Capture the cell that displays the provided text and extract its (x, y) central coordinate. 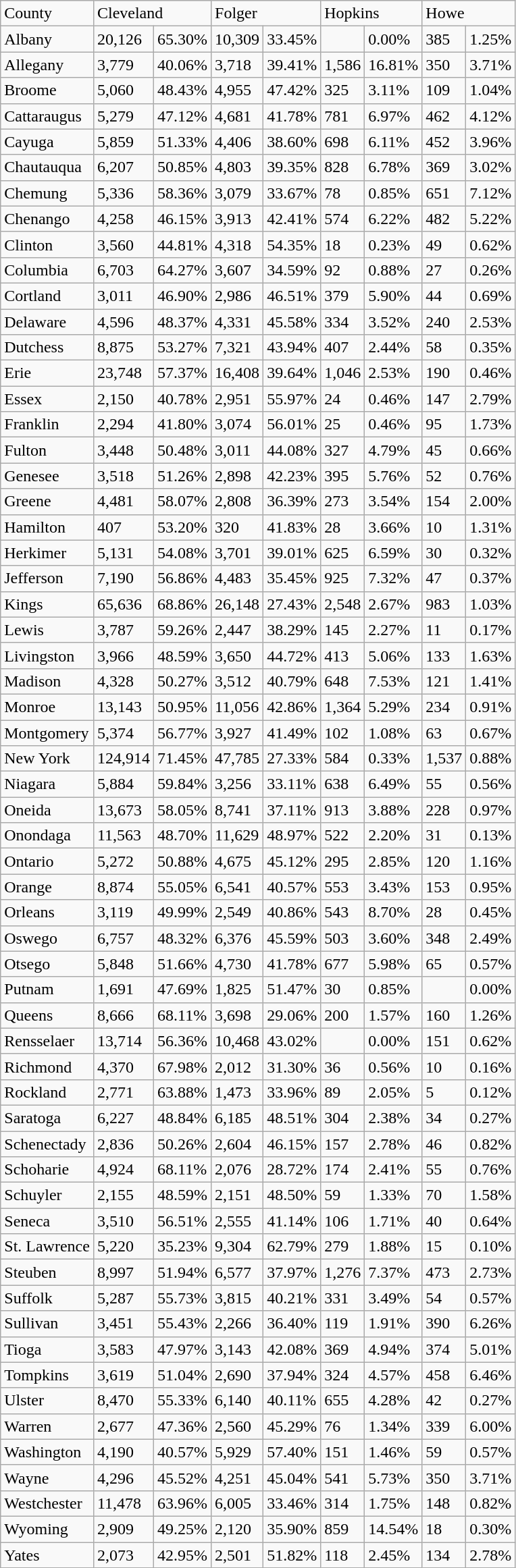
0.67% (490, 732)
Orleans (47, 913)
50.27% (182, 681)
42.95% (182, 1555)
5,374 (123, 732)
1.03% (490, 604)
23,748 (123, 373)
1,276 (343, 1272)
1.25% (490, 39)
1.34% (393, 1426)
8.70% (393, 913)
Chenango (47, 219)
6.22% (393, 219)
0.33% (393, 759)
4,803 (238, 167)
6.26% (490, 1324)
53.27% (182, 348)
1,825 (238, 990)
Kings (47, 604)
1.16% (490, 861)
3,619 (123, 1375)
0.26% (490, 270)
47.36% (182, 1426)
482 (444, 219)
46.51% (292, 296)
48.51% (292, 1118)
51.04% (182, 1375)
2,447 (238, 630)
4,483 (238, 578)
458 (444, 1375)
1,537 (444, 759)
58 (444, 348)
331 (343, 1298)
51.47% (292, 990)
Delaware (47, 322)
Warren (47, 1426)
6.97% (393, 116)
45.58% (292, 322)
39.64% (292, 373)
5,272 (123, 861)
2.00% (490, 502)
36.39% (292, 502)
40.11% (292, 1401)
7.37% (393, 1272)
4,331 (238, 322)
36 (343, 1066)
49 (444, 244)
0.95% (490, 887)
3,119 (123, 913)
63.96% (182, 1503)
1.58% (490, 1195)
Wyoming (47, 1529)
2.73% (490, 1272)
2.67% (393, 604)
3,779 (123, 65)
40.79% (292, 681)
2,155 (123, 1195)
1.26% (490, 1015)
44.08% (292, 450)
4.94% (393, 1349)
Fulton (47, 450)
51.26% (182, 476)
3.52% (393, 322)
5.22% (490, 219)
390 (444, 1324)
41.14% (292, 1221)
Westchester (47, 1503)
325 (343, 90)
0.16% (490, 1066)
Ulster (47, 1401)
15 (444, 1247)
Niagara (47, 784)
59.26% (182, 630)
6,227 (123, 1118)
8,470 (123, 1401)
3,560 (123, 244)
76 (343, 1426)
5,131 (123, 553)
462 (444, 116)
5.90% (393, 296)
63.88% (182, 1092)
3.54% (393, 502)
2,266 (238, 1324)
57.40% (292, 1452)
11,563 (123, 836)
78 (343, 193)
58.05% (182, 810)
6,376 (238, 938)
2.05% (393, 1092)
295 (343, 861)
0.23% (393, 244)
Greene (47, 502)
2,986 (238, 296)
47 (444, 578)
51.33% (182, 142)
55.97% (292, 399)
49.99% (182, 913)
4.57% (393, 1375)
2.38% (393, 1118)
Lewis (47, 630)
7.12% (490, 193)
3,927 (238, 732)
145 (343, 630)
50.48% (182, 450)
6.11% (393, 142)
1.73% (490, 425)
95 (444, 425)
45.59% (292, 938)
4.12% (490, 116)
2,501 (238, 1555)
35.23% (182, 1247)
55.33% (182, 1401)
925 (343, 578)
781 (343, 116)
4,328 (123, 681)
0.66% (490, 450)
Hopkins (371, 13)
5,220 (123, 1247)
1.04% (490, 90)
Cayuga (47, 142)
Chautauqua (47, 167)
33.67% (292, 193)
2,808 (238, 502)
339 (444, 1426)
4,318 (238, 244)
6,185 (238, 1118)
8,741 (238, 810)
5,279 (123, 116)
Broome (47, 90)
41.80% (182, 425)
24 (343, 399)
55.05% (182, 887)
47.42% (292, 90)
200 (343, 1015)
53.20% (182, 527)
5,848 (123, 964)
5.29% (393, 707)
2.49% (490, 938)
3.49% (393, 1298)
8,997 (123, 1272)
40.21% (292, 1298)
3,256 (238, 784)
2.41% (393, 1170)
1.91% (393, 1324)
42 (444, 1401)
3,510 (123, 1221)
47.69% (182, 990)
2.45% (393, 1555)
304 (343, 1118)
2,690 (238, 1375)
584 (343, 759)
40.86% (292, 913)
6,005 (238, 1503)
7,190 (123, 578)
63 (444, 732)
1.63% (490, 655)
45.29% (292, 1426)
Putnam (47, 990)
1.46% (393, 1452)
651 (444, 193)
452 (444, 142)
39.01% (292, 553)
5,060 (123, 90)
20,126 (123, 39)
2,548 (343, 604)
5.01% (490, 1349)
Schenectady (47, 1144)
47.97% (182, 1349)
Sullivan (47, 1324)
327 (343, 450)
148 (444, 1503)
133 (444, 655)
698 (343, 142)
65,636 (123, 604)
47.12% (182, 116)
2,560 (238, 1426)
44 (444, 296)
41.83% (292, 527)
109 (444, 90)
11 (444, 630)
913 (343, 810)
1.08% (393, 732)
4,730 (238, 964)
379 (343, 296)
56.01% (292, 425)
38.60% (292, 142)
4,251 (238, 1478)
4.79% (393, 450)
2,555 (238, 1221)
37.94% (292, 1375)
3,913 (238, 219)
0.12% (490, 1092)
2.27% (393, 630)
3.02% (490, 167)
56.51% (182, 1221)
2,898 (238, 476)
4,596 (123, 322)
3,079 (238, 193)
Genesee (47, 476)
2.44% (393, 348)
58.36% (182, 193)
6.46% (490, 1375)
Montgomery (47, 732)
54.35% (292, 244)
234 (444, 707)
35.45% (292, 578)
Hamilton (47, 527)
39.41% (292, 65)
26,148 (238, 604)
14.54% (393, 1529)
50.88% (182, 861)
55.73% (182, 1298)
5,336 (123, 193)
45 (444, 450)
27.43% (292, 604)
4,258 (123, 219)
153 (444, 887)
3.43% (393, 887)
1,473 (238, 1092)
44.81% (182, 244)
121 (444, 681)
0.37% (490, 578)
36.40% (292, 1324)
8,874 (123, 887)
39.35% (292, 167)
4,955 (238, 90)
0.35% (490, 348)
2,120 (238, 1529)
Monroe (47, 707)
0.91% (490, 707)
5,884 (123, 784)
3.96% (490, 142)
5,929 (238, 1452)
6.00% (490, 1426)
Steuben (47, 1272)
147 (444, 399)
2,909 (123, 1529)
Erie (47, 373)
42.86% (292, 707)
124,914 (123, 759)
655 (343, 1401)
2,771 (123, 1092)
1.75% (393, 1503)
Franklin (47, 425)
St. Lawrence (47, 1247)
154 (444, 502)
2,076 (238, 1170)
41.49% (292, 732)
240 (444, 322)
33.96% (292, 1092)
2,677 (123, 1426)
Essex (47, 399)
4,406 (238, 142)
Livingston (47, 655)
859 (343, 1529)
46.90% (182, 296)
52 (444, 476)
50.85% (182, 167)
6.49% (393, 784)
29.06% (292, 1015)
6,703 (123, 270)
28.72% (292, 1170)
160 (444, 1015)
648 (343, 681)
27 (444, 270)
5.73% (393, 1478)
1,364 (343, 707)
3,448 (123, 450)
5 (444, 1092)
4,370 (123, 1066)
16,408 (238, 373)
543 (343, 913)
1.71% (393, 1221)
334 (343, 322)
3,650 (238, 655)
3,518 (123, 476)
42.23% (292, 476)
Tioga (47, 1349)
Yates (47, 1555)
Wayne (47, 1478)
48.70% (182, 836)
Madison (47, 681)
0.45% (490, 913)
Cattaraugus (47, 116)
4,681 (238, 116)
33.46% (292, 1503)
56.36% (182, 1041)
Seneca (47, 1221)
48.37% (182, 322)
553 (343, 887)
385 (444, 39)
16.81% (393, 65)
64.27% (182, 270)
Rockland (47, 1092)
Clinton (47, 244)
0.10% (490, 1247)
10,309 (238, 39)
25 (343, 425)
Queens (47, 1015)
51.82% (292, 1555)
174 (343, 1170)
Herkimer (47, 553)
1,046 (343, 373)
2,012 (238, 1066)
6,577 (238, 1272)
Schoharie (47, 1170)
New York (47, 759)
58.07% (182, 502)
2,604 (238, 1144)
89 (343, 1092)
Saratoga (47, 1118)
35.90% (292, 1529)
13,143 (123, 707)
45.12% (292, 861)
47,785 (238, 759)
48.43% (182, 90)
Allegany (47, 65)
Ontario (47, 861)
473 (444, 1272)
45.04% (292, 1478)
2,294 (123, 425)
1.57% (393, 1015)
6,541 (238, 887)
5.76% (393, 476)
3,607 (238, 270)
4,924 (123, 1170)
3,512 (238, 681)
8,666 (123, 1015)
828 (343, 167)
3.88% (393, 810)
1,691 (123, 990)
3.60% (393, 938)
3,718 (238, 65)
Howe (469, 13)
33.45% (292, 39)
Folger (266, 13)
48.50% (292, 1195)
106 (343, 1221)
Albany (47, 39)
2,151 (238, 1195)
55.43% (182, 1324)
9,304 (238, 1247)
6.78% (393, 167)
40.78% (182, 399)
59.84% (182, 784)
6,140 (238, 1401)
48.84% (182, 1118)
677 (343, 964)
44.72% (292, 655)
51.94% (182, 1272)
62.79% (292, 1247)
70 (444, 1195)
157 (343, 1144)
7.53% (393, 681)
5.06% (393, 655)
625 (343, 553)
40.06% (182, 65)
31 (444, 836)
3,451 (123, 1324)
228 (444, 810)
37.11% (292, 810)
34 (444, 1118)
37.97% (292, 1272)
3,143 (238, 1349)
0.17% (490, 630)
Columbia (47, 270)
983 (444, 604)
45.52% (182, 1478)
10,468 (238, 1041)
65.30% (182, 39)
4,481 (123, 502)
1.31% (490, 527)
38.29% (292, 630)
273 (343, 502)
11,056 (238, 707)
54 (444, 1298)
Oswego (47, 938)
3,074 (238, 425)
Dutchess (47, 348)
2,951 (238, 399)
65 (444, 964)
314 (343, 1503)
Oneida (47, 810)
638 (343, 784)
42.08% (292, 1349)
56.86% (182, 578)
0.32% (490, 553)
92 (343, 270)
7.32% (393, 578)
1.88% (393, 1247)
48.97% (292, 836)
541 (343, 1478)
120 (444, 861)
50.26% (182, 1144)
2,836 (123, 1144)
3,701 (238, 553)
8,875 (123, 348)
0.64% (490, 1221)
Washington (47, 1452)
42.41% (292, 219)
11,478 (123, 1503)
102 (343, 732)
4,675 (238, 861)
50.95% (182, 707)
4,296 (123, 1478)
2,150 (123, 399)
Jefferson (47, 578)
2.20% (393, 836)
1.41% (490, 681)
54.08% (182, 553)
4,190 (123, 1452)
0.30% (490, 1529)
Tompkins (47, 1375)
31.30% (292, 1066)
Suffolk (47, 1298)
0.69% (490, 296)
71.45% (182, 759)
43.94% (292, 348)
6,757 (123, 938)
Cortland (47, 296)
279 (343, 1247)
5,287 (123, 1298)
49.25% (182, 1529)
2.85% (393, 861)
3.11% (393, 90)
68.86% (182, 604)
134 (444, 1555)
3,583 (123, 1349)
395 (343, 476)
56.77% (182, 732)
1.33% (393, 1195)
320 (238, 527)
Richmond (47, 1066)
3,815 (238, 1298)
0.13% (490, 836)
Orange (47, 887)
3.66% (393, 527)
13,714 (123, 1041)
374 (444, 1349)
5,859 (123, 142)
0.97% (490, 810)
3,698 (238, 1015)
57.37% (182, 373)
33.11% (292, 784)
48.32% (182, 938)
Schuyler (47, 1195)
3,966 (123, 655)
2,549 (238, 913)
348 (444, 938)
119 (343, 1324)
Onondaga (47, 836)
503 (343, 938)
5.98% (393, 964)
118 (343, 1555)
Cleveland (152, 13)
6.59% (393, 553)
3,787 (123, 630)
2,073 (123, 1555)
51.66% (182, 964)
4.28% (393, 1401)
County (47, 13)
413 (343, 655)
522 (343, 836)
40 (444, 1221)
34.59% (292, 270)
Rensselaer (47, 1041)
7,321 (238, 348)
324 (343, 1375)
1,586 (343, 65)
13,673 (123, 810)
43.02% (292, 1041)
6,207 (123, 167)
67.98% (182, 1066)
46 (444, 1144)
190 (444, 373)
Chemung (47, 193)
27.33% (292, 759)
Otsego (47, 964)
11,629 (238, 836)
574 (343, 219)
2.79% (490, 399)
